Determine the [x, y] coordinate at the center of the cell enclosing the given text.  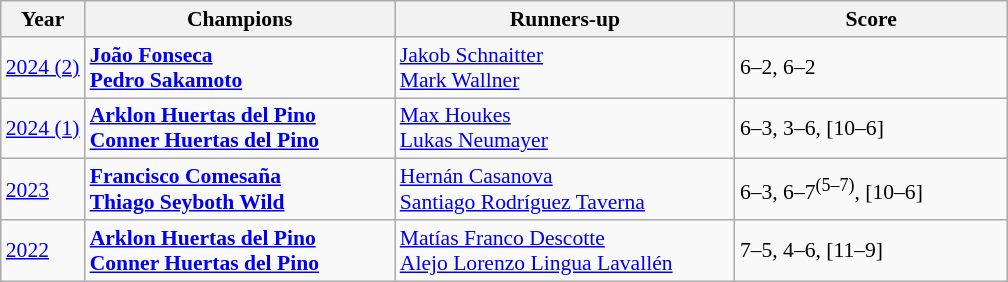
Matías Franco Descotte Alejo Lorenzo Lingua Lavallén [565, 250]
2022 [43, 250]
6–2, 6–2 [872, 68]
Francisco Comesaña Thiago Seyboth Wild [240, 190]
7–5, 4–6, [11–9] [872, 250]
Champions [240, 19]
2023 [43, 190]
Jakob Schnaitter Mark Wallner [565, 68]
Max Houkes Lukas Neumayer [565, 128]
Hernán Casanova Santiago Rodríguez Taverna [565, 190]
João Fonseca Pedro Sakamoto [240, 68]
Year [43, 19]
Score [872, 19]
Runners-up [565, 19]
2024 (1) [43, 128]
2024 (2) [43, 68]
6–3, 6–7(5–7), [10–6] [872, 190]
6–3, 3–6, [10–6] [872, 128]
